Capture the cell that displays the provided text and extract its [x, y] central coordinate. 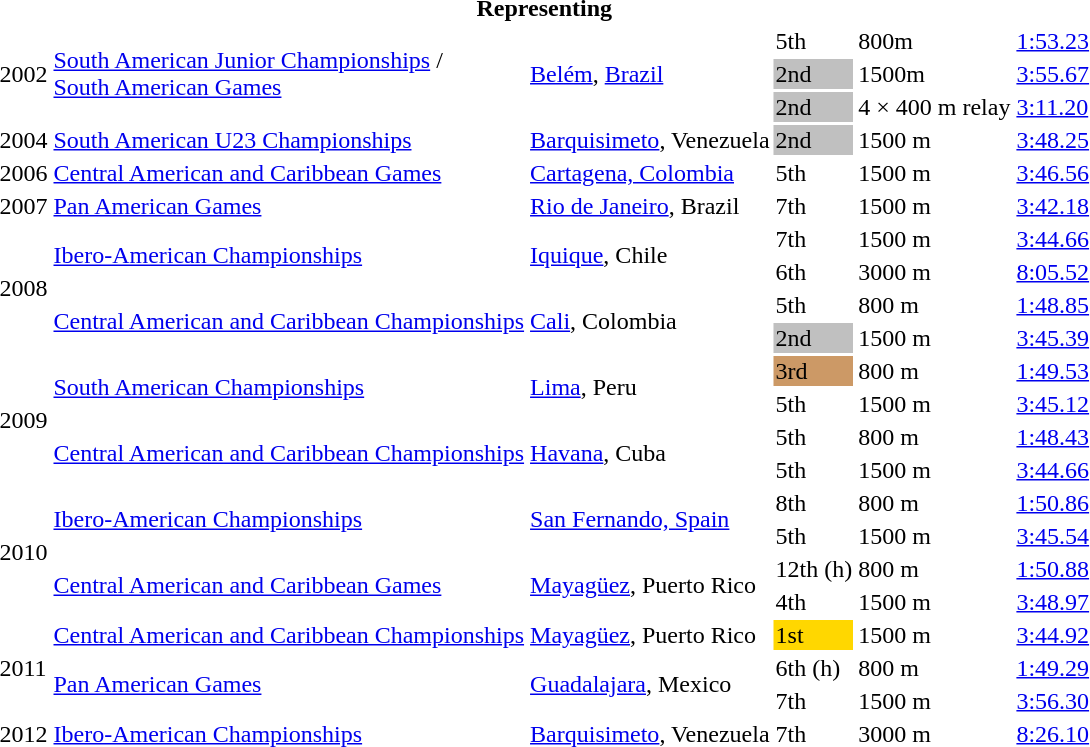
1st [814, 635]
South American U23 Championships [289, 140]
8th [814, 503]
3rd [814, 371]
1500m [934, 74]
Iquique, Chile [650, 256]
Barquisimeto, Venezuela [650, 140]
San Fernando, Spain [650, 520]
4th [814, 602]
800m [934, 41]
Guadalajara, Mexico [650, 684]
Lima, Peru [650, 388]
South American Junior Championships / South American Games [289, 74]
Havana, Cuba [650, 454]
Cali, Colombia [650, 322]
Cartagena, Colombia [650, 173]
Belém, Brazil [650, 74]
6th [814, 272]
Rio de Janeiro, Brazil [650, 206]
3000 m [934, 272]
South American Championships [289, 388]
4 × 400 m relay [934, 107]
12th (h) [814, 569]
6th (h) [814, 668]
